For the text-containing cell, return its midpoint in (X, Y) coordinate format. 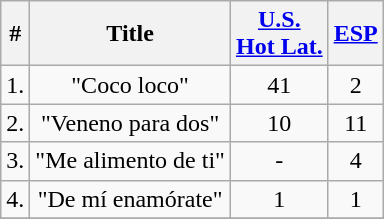
10 (279, 123)
"Me alimento de ti" (130, 161)
41 (279, 85)
11 (356, 123)
"De mí enamórate" (130, 199)
2. (16, 123)
1. (16, 85)
Title (130, 34)
2 (356, 85)
# (16, 34)
U.S.Hot Lat. (279, 34)
3. (16, 161)
- (279, 161)
4. (16, 199)
ESP (356, 34)
"Coco loco" (130, 85)
"Veneno para dos" (130, 123)
4 (356, 161)
